Detect which cell encompasses the target text, then output its [x, y] center coordinate. 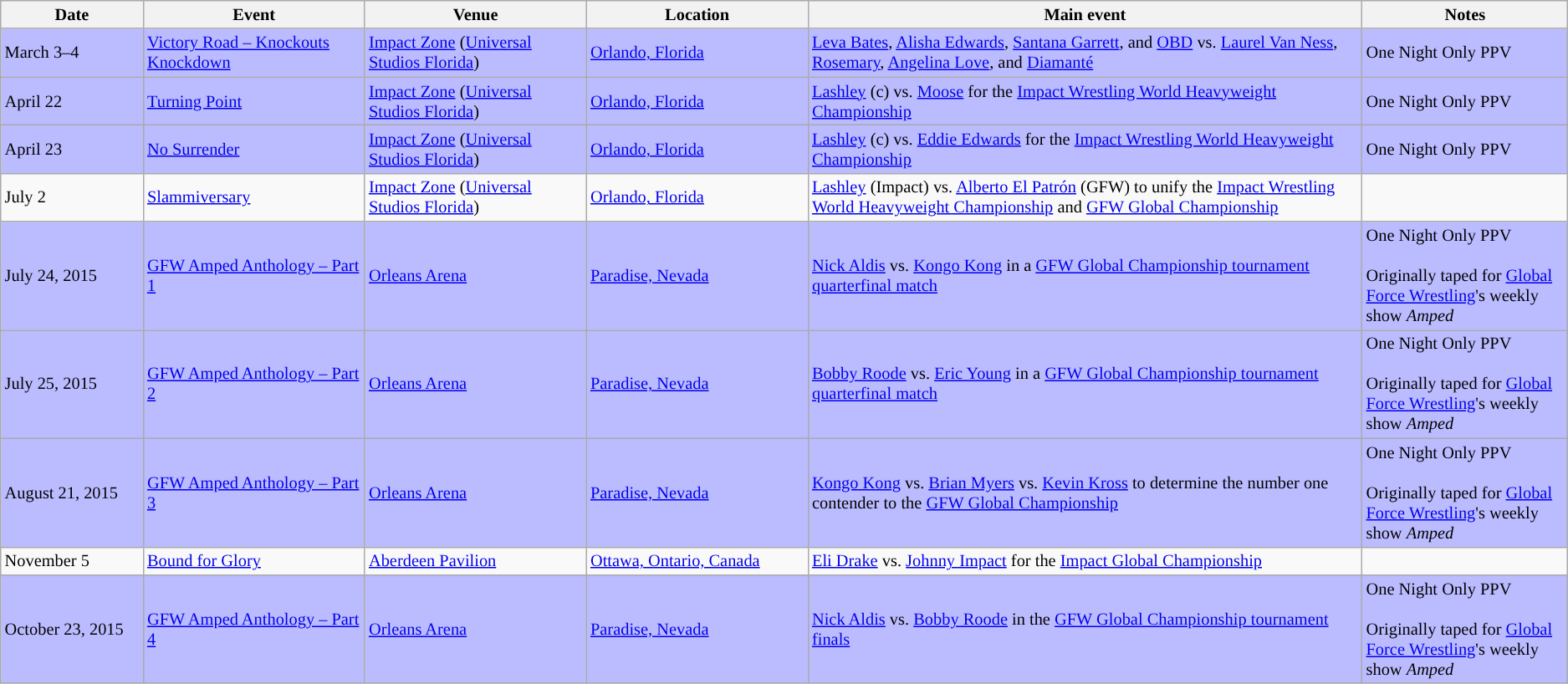
March 3–4 [72, 53]
Turning Point [254, 101]
July 2 [72, 197]
Kongo Kong vs. Brian Myers vs. Kevin Kross to determine the number one contender to the GFW Global Championship [1085, 493]
November 5 [72, 561]
Notes [1465, 14]
GFW Amped Anthology – Part 1 [254, 276]
Lashley (Impact) vs. Alberto El Patrón (GFW) to unify the Impact Wrestling World Heavyweight Championship and GFW Global Championship [1085, 197]
Event [254, 14]
August 21, 2015 [72, 493]
Ottawa, Ontario, Canada [697, 561]
Bound for Glory [254, 561]
Victory Road – Knockouts Knockdown [254, 53]
Leva Bates, Alisha Edwards, Santana Garrett, and OBD vs. Laurel Van Ness, Rosemary, Angelina Love, and Diamanté [1085, 53]
GFW Amped Anthology – Part 2 [254, 384]
No Surrender [254, 149]
Eli Drake vs. Johnny Impact for the Impact Global Championship [1085, 561]
July 25, 2015 [72, 384]
Aberdeen Pavilion [475, 561]
July 24, 2015 [72, 276]
Main event [1085, 14]
Lashley (c) vs. Eddie Edwards for the Impact Wrestling World Heavyweight Championship [1085, 149]
Location [697, 14]
Venue [475, 14]
April 23 [72, 149]
GFW Amped Anthology – Part 4 [254, 629]
Nick Aldis vs. Bobby Roode in the GFW Global Championship tournament finals [1085, 629]
Date [72, 14]
Slammiversary [254, 197]
October 23, 2015 [72, 629]
April 22 [72, 101]
Bobby Roode vs. Eric Young in a GFW Global Championship tournament quarterfinal match [1085, 384]
Nick Aldis vs. Kongo Kong in a GFW Global Championship tournament quarterfinal match [1085, 276]
Lashley (c) vs. Moose for the Impact Wrestling World Heavyweight Championship [1085, 101]
GFW Amped Anthology – Part 3 [254, 493]
